Pinpoint the cell where the given text exists, returning its (X, Y) midpoint coordinate. 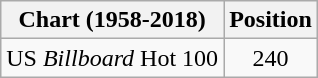
240 (271, 58)
US Billboard Hot 100 (112, 58)
Chart (1958-2018) (112, 20)
Position (271, 20)
